Return [x, y] of the center of cell containing provided text 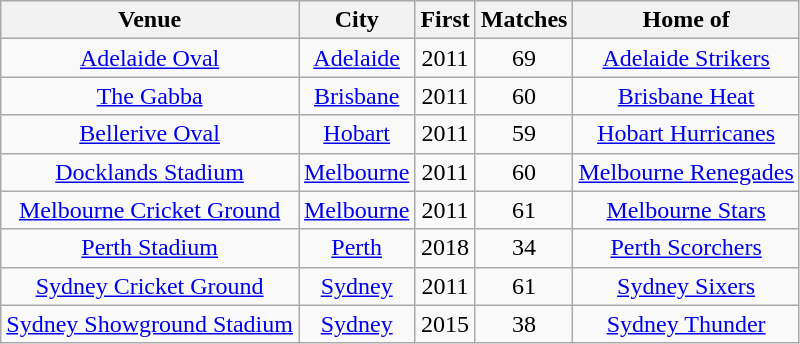
38 [524, 324]
Perth [356, 248]
Perth Scorchers [686, 248]
Sydney Showground Stadium [150, 324]
Sydney Thunder [686, 324]
First [445, 20]
2015 [445, 324]
Melbourne Stars [686, 210]
Adelaide [356, 58]
The Gabba [150, 96]
Matches [524, 20]
2018 [445, 248]
Hobart Hurricanes [686, 134]
Hobart [356, 134]
Perth Stadium [150, 248]
Adelaide Oval [150, 58]
69 [524, 58]
Docklands Stadium [150, 172]
Bellerive Oval [150, 134]
Melbourne Renegades [686, 172]
59 [524, 134]
Melbourne Cricket Ground [150, 210]
Adelaide Strikers [686, 58]
Home of [686, 20]
Brisbane [356, 96]
City [356, 20]
Brisbane Heat [686, 96]
Sydney Sixers [686, 286]
Venue [150, 20]
Sydney Cricket Ground [150, 286]
34 [524, 248]
